Scan for the cell matching the given text and deliver its (X, Y) coordinate at center. 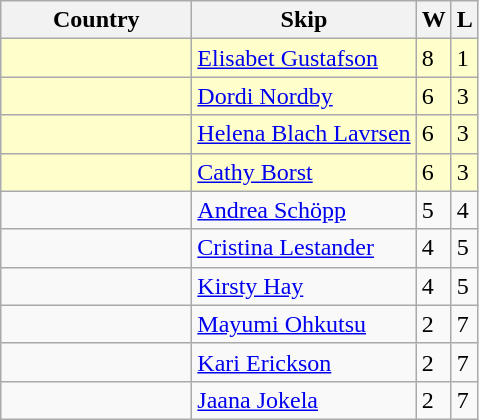
Andrea Schöpp (304, 210)
Jaana Jokela (304, 400)
Skip (304, 20)
1 (464, 58)
Helena Blach Lavrsen (304, 134)
L (464, 20)
W (434, 20)
Cathy Borst (304, 172)
Dordi Nordby (304, 96)
8 (434, 58)
Kari Erickson (304, 362)
Mayumi Ohkutsu (304, 324)
Kirsty Hay (304, 286)
Cristina Lestander (304, 248)
Elisabet Gustafson (304, 58)
Country (96, 20)
